Identify which cell holds the provided text, then report its (X, Y) central coordinate. 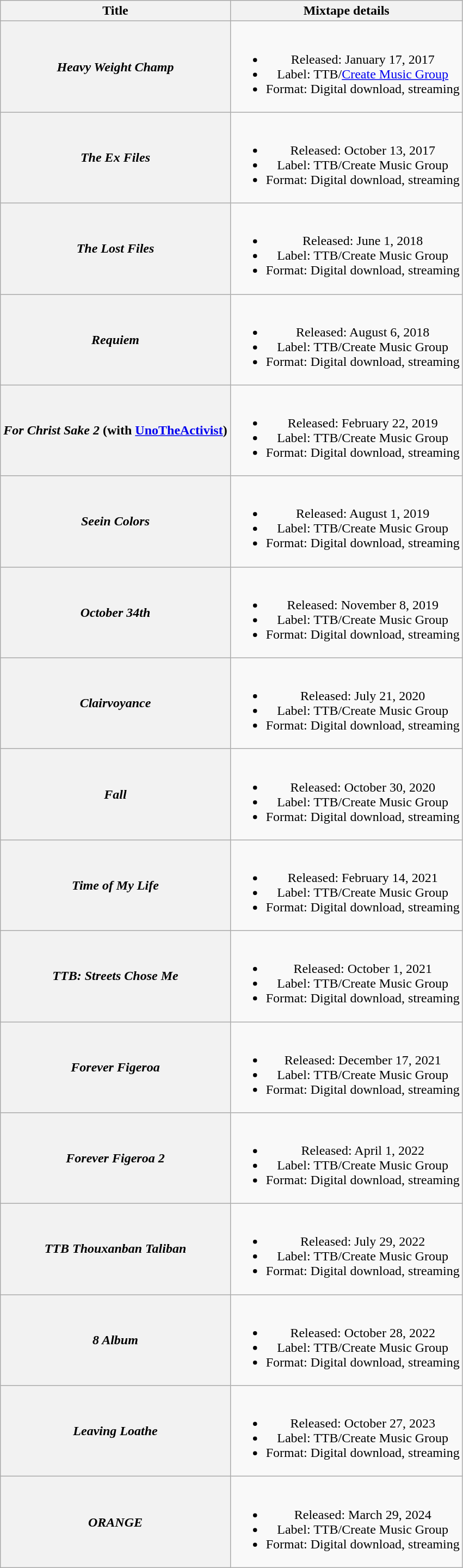
Released: October 27, 2023Label: TTB/Create Music GroupFormat: Digital download, streaming (346, 1431)
Released: March 29, 2024Label: TTB/Create Music GroupFormat: Digital download, streaming (346, 1522)
Leaving Loathe (115, 1431)
Mixtape details (346, 11)
TTB: Streets Chose Me (115, 976)
The Lost Files (115, 248)
Released: October 13, 2017Label: TTB/Create Music GroupFormat: Digital download, streaming (346, 158)
TTB Thouxanban Taliban (115, 1249)
The Ex Files (115, 158)
Seein Colors (115, 522)
Forever Figeroa 2 (115, 1159)
Fall (115, 794)
Released: October 30, 2020Label: TTB/Create Music GroupFormat: Digital download, streaming (346, 794)
ORANGE (115, 1522)
Released: November 8, 2019Label: TTB/Create Music GroupFormat: Digital download, streaming (346, 612)
Released: June 1, 2018Label: TTB/Create Music GroupFormat: Digital download, streaming (346, 248)
Released: February 22, 2019Label: TTB/Create Music GroupFormat: Digital download, streaming (346, 430)
Released: August 1, 2019Label: TTB/Create Music GroupFormat: Digital download, streaming (346, 522)
Title (115, 11)
Heavy Weight Champ (115, 66)
Clairvoyance (115, 703)
Released: February 14, 2021Label: TTB/Create Music GroupFormat: Digital download, streaming (346, 885)
Released: October 1, 2021Label: TTB/Create Music GroupFormat: Digital download, streaming (346, 976)
8 Album (115, 1340)
Released: August 6, 2018Label: TTB/Create Music GroupFormat: Digital download, streaming (346, 340)
Released: October 28, 2022Label: TTB/Create Music GroupFormat: Digital download, streaming (346, 1340)
For Christ Sake 2 (with UnoTheActivist) (115, 430)
Released: July 29, 2022Label: TTB/Create Music GroupFormat: Digital download, streaming (346, 1249)
Time of My Life (115, 885)
Released: January 17, 2017Label: TTB/Create Music GroupFormat: Digital download, streaming (346, 66)
Requiem (115, 340)
Released: April 1, 2022Label: TTB/Create Music GroupFormat: Digital download, streaming (346, 1159)
Forever Figeroa (115, 1067)
Released: December 17, 2021Label: TTB/Create Music GroupFormat: Digital download, streaming (346, 1067)
October 34th (115, 612)
Released: July 21, 2020Label: TTB/Create Music GroupFormat: Digital download, streaming (346, 703)
